Capture the cell that displays the provided text and extract its [X, Y] central coordinate. 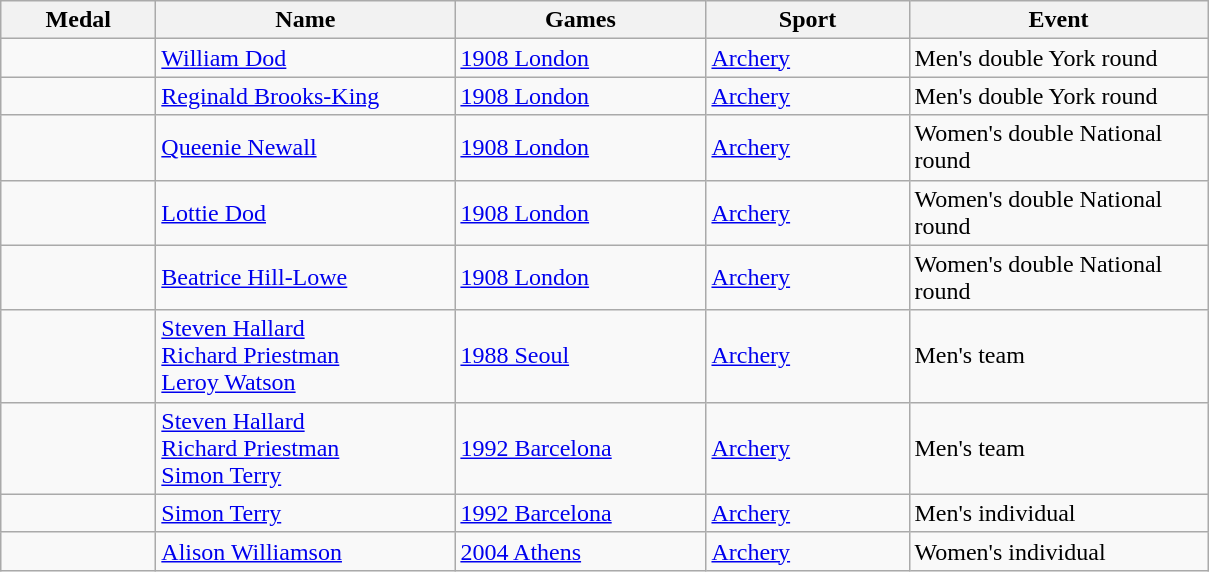
Event [1058, 20]
Steven HallardRichard PriestmanLeroy Watson [306, 356]
Lottie Dod [306, 212]
Games [580, 20]
2004 Athens [580, 551]
Simon Terry [306, 513]
William Dod [306, 58]
1988 Seoul [580, 356]
Men's individual [1058, 513]
Women's individual [1058, 551]
Queenie Newall [306, 148]
Steven HallardRichard PriestmanSimon Terry [306, 448]
Alison Williamson [306, 551]
Sport [808, 20]
Medal [78, 20]
Reginald Brooks-King [306, 96]
Beatrice Hill-Lowe [306, 278]
Name [306, 20]
